Locate the cell with the specified text and output its (x, y) center coordinate. 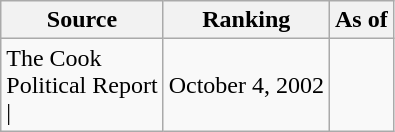
The CookPolitical Report| (82, 85)
Ranking (246, 20)
As of (361, 20)
October 4, 2002 (246, 85)
Source (82, 20)
